Return [X, Y] of the center of cell containing provided text 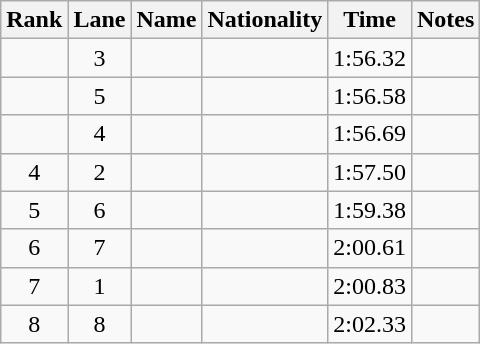
2:00.83 [370, 286]
Time [370, 20]
2:02.33 [370, 324]
2 [100, 172]
Lane [100, 20]
1:56.58 [370, 96]
2:00.61 [370, 248]
Nationality [265, 20]
1:56.69 [370, 134]
1 [100, 286]
Name [166, 20]
1:59.38 [370, 210]
1:56.32 [370, 58]
Notes [445, 20]
3 [100, 58]
1:57.50 [370, 172]
Rank [34, 20]
